Detect which cell encompasses the target text, then output its (x, y) center coordinate. 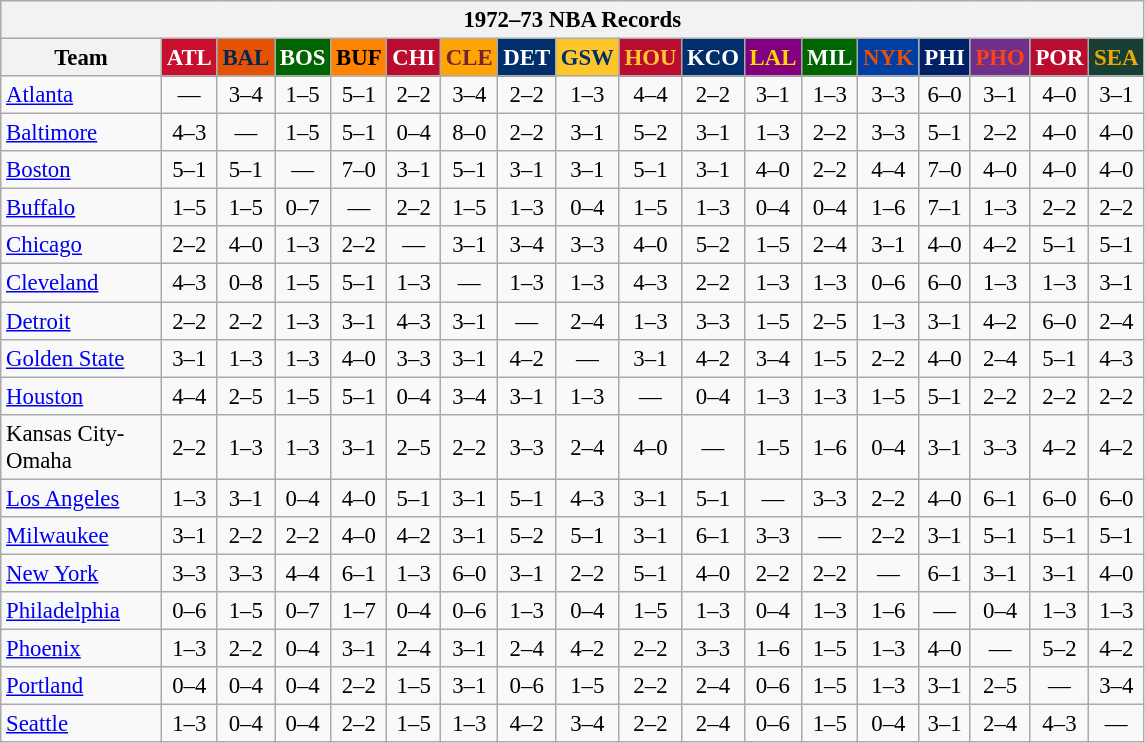
Golden State (82, 358)
ATL (189, 58)
Los Angeles (82, 498)
SEA (1116, 58)
POR (1060, 58)
Seattle (82, 724)
Kansas City-Omaha (82, 446)
KCO (714, 58)
LAL (772, 58)
BUF (359, 58)
DET (526, 58)
HOU (650, 58)
Cleveland (82, 283)
Milwaukee (82, 536)
PHO (1000, 58)
0–8 (246, 283)
8–0 (470, 133)
PHI (944, 58)
Team (82, 58)
Houston (82, 396)
BOS (303, 58)
Detroit (82, 321)
Philadelphia (82, 611)
Chicago (82, 245)
Buffalo (82, 208)
Atlanta (82, 95)
NYK (888, 58)
Boston (82, 170)
Baltimore (82, 133)
Portland (82, 686)
MIL (830, 58)
1–7 (359, 611)
GSW (587, 58)
BAL (246, 58)
New York (82, 573)
7–1 (944, 208)
CHI (414, 58)
Phoenix (82, 648)
1972–73 NBA Records (572, 20)
CLE (470, 58)
